From the cell containing the given text, extract its center point as (X, Y) coordinate. 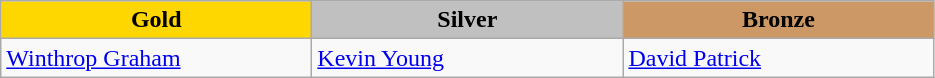
Bronze (778, 20)
Silver (468, 20)
David Patrick (778, 58)
Winthrop Graham (156, 58)
Kevin Young (468, 58)
Gold (156, 20)
